Identify which cell holds the provided text, then report its (x, y) central coordinate. 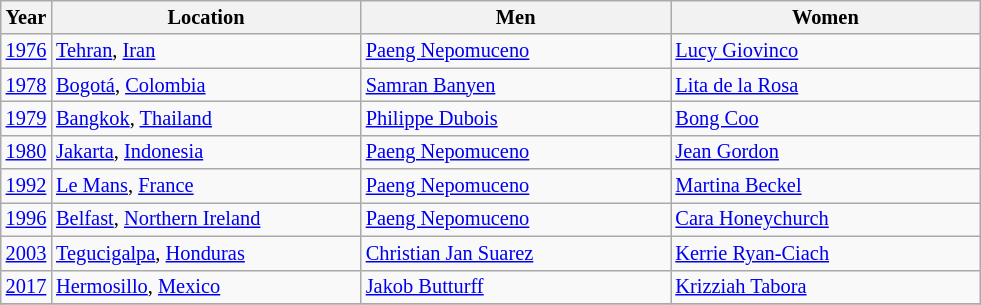
Philippe Dubois (516, 118)
2017 (26, 287)
1980 (26, 152)
Lita de la Rosa (825, 85)
1996 (26, 219)
Jean Gordon (825, 152)
Bong Coo (825, 118)
Belfast, Northern Ireland (206, 219)
1979 (26, 118)
Lucy Giovinco (825, 51)
Bogotá, Colombia (206, 85)
Jakob Butturff (516, 287)
Martina Beckel (825, 186)
Le Mans, France (206, 186)
1978 (26, 85)
Men (516, 17)
Tehran, Iran (206, 51)
Location (206, 17)
Women (825, 17)
1976 (26, 51)
Year (26, 17)
Jakarta, Indonesia (206, 152)
Krizziah Tabora (825, 287)
Kerrie Ryan-Ciach (825, 253)
Bangkok, Thailand (206, 118)
1992 (26, 186)
Cara Honeychurch (825, 219)
2003 (26, 253)
Christian Jan Suarez (516, 253)
Hermosillo, Mexico (206, 287)
Samran Banyen (516, 85)
Tegucigalpa, Honduras (206, 253)
